Search for the cell housing the specified text and yield its [x, y] center coordinate. 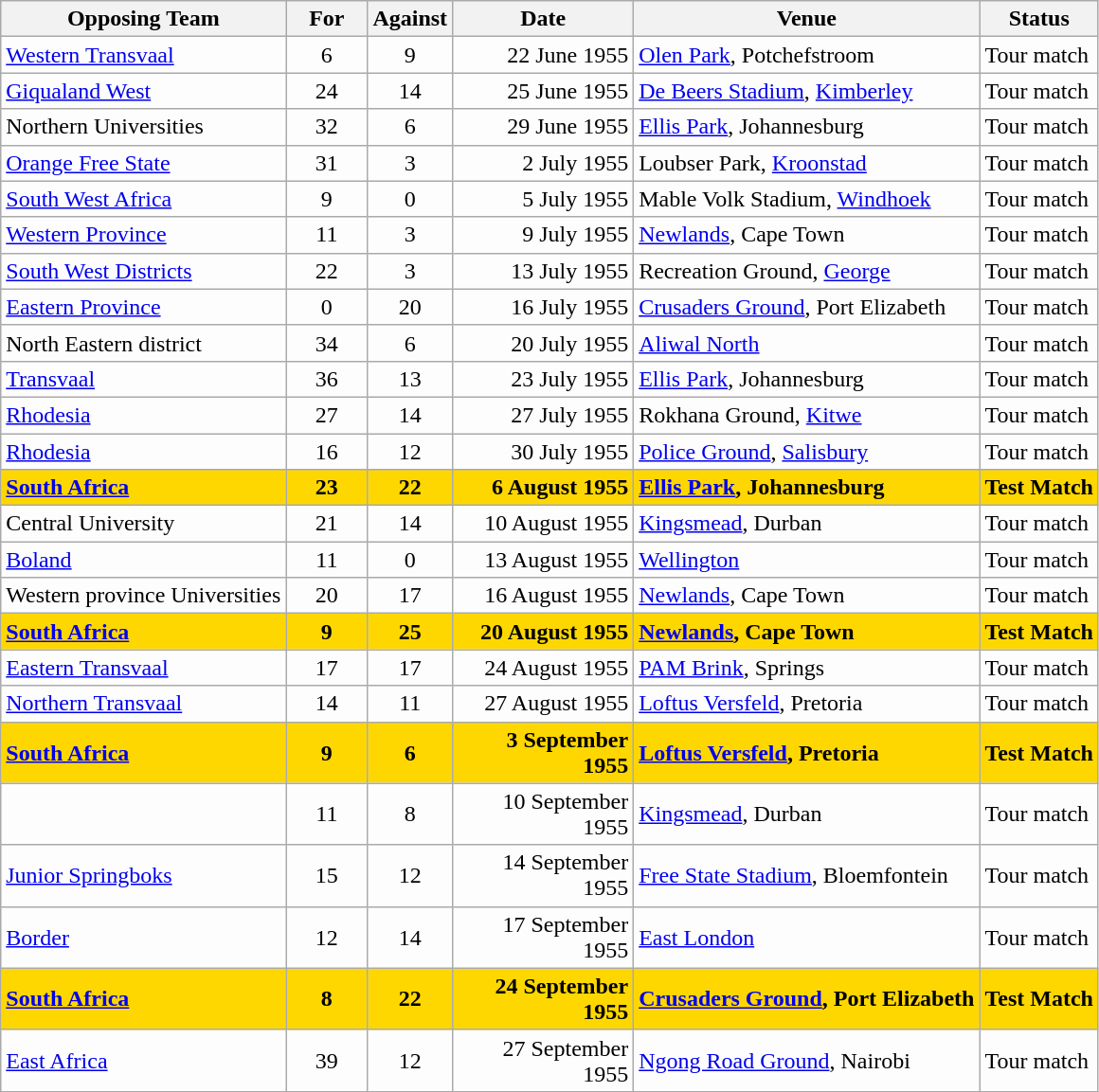
Recreation Ground, George [807, 271]
Venue [807, 19]
10 August 1955 [544, 524]
Date [544, 19]
Western Province [144, 235]
36 [327, 379]
27 September 1955 [544, 1061]
32 [327, 127]
Northern Transvaal [144, 704]
Ngong Road Ground, Nairobi [807, 1061]
Central University [144, 524]
De Beers Stadium, Kimberley [807, 91]
Mable Volk Stadium, Windhoek [807, 199]
East Africa [144, 1061]
23 July 1955 [544, 379]
20 August 1955 [544, 632]
Junior Springboks [144, 875]
25 June 1955 [544, 91]
South West Africa [144, 199]
5 July 1955 [544, 199]
3 September 1955 [544, 752]
39 [327, 1061]
Against [410, 19]
Loubser Park, Kroonstad [807, 163]
16 August 1955 [544, 596]
27 [327, 415]
31 [327, 163]
22 June 1955 [544, 55]
Boland [144, 560]
Western Transvaal [144, 55]
25 [410, 632]
Wellington [807, 560]
29 June 1955 [544, 127]
Status [1039, 19]
34 [327, 343]
Border [144, 938]
24 September 1955 [544, 998]
East London [807, 938]
24 August 1955 [544, 668]
21 [327, 524]
North Eastern district [144, 343]
Opposing Team [144, 19]
Western province Universities [144, 596]
Transvaal [144, 379]
20 July 1955 [544, 343]
13 July 1955 [544, 271]
Giqualand West [144, 91]
27 July 1955 [544, 415]
Police Ground, Salisbury [807, 452]
13 [410, 379]
2 July 1955 [544, 163]
Northern Universities [144, 127]
16 [327, 452]
PAM Brink, Springs [807, 668]
For [327, 19]
Orange Free State [144, 163]
24 [327, 91]
South West Districts [144, 271]
15 [327, 875]
Eastern Transvaal [144, 668]
Aliwal North [807, 343]
23 [327, 488]
17 September 1955 [544, 938]
14 September 1955 [544, 875]
27 August 1955 [544, 704]
10 September 1955 [544, 815]
6 August 1955 [544, 488]
30 July 1955 [544, 452]
Eastern Province [144, 307]
Rokhana Ground, Kitwe [807, 415]
9 July 1955 [544, 235]
Olen Park, Potchefstroom [807, 55]
Free State Stadium, Bloemfontein [807, 875]
13 August 1955 [544, 560]
16 July 1955 [544, 307]
